Determine the (x, y) coordinate at the center of the cell enclosing the given text.  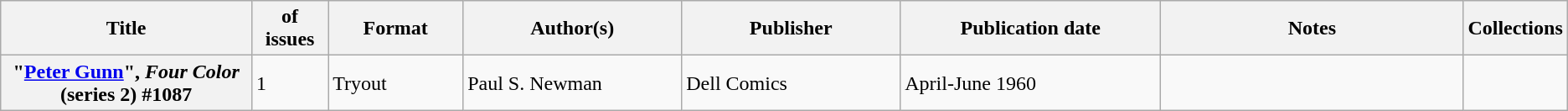
1 (290, 82)
Notes (1312, 29)
April-June 1960 (1030, 82)
Tryout (395, 82)
Collections (1515, 29)
Dell Comics (791, 82)
"Peter Gunn", Four Color (series 2) #1087 (126, 82)
Format (395, 29)
Paul S. Newman (573, 82)
Author(s) (573, 29)
Publisher (791, 29)
of issues (290, 29)
Publication date (1030, 29)
Title (126, 29)
